Identify which cell holds the provided text, then report its [X, Y] central coordinate. 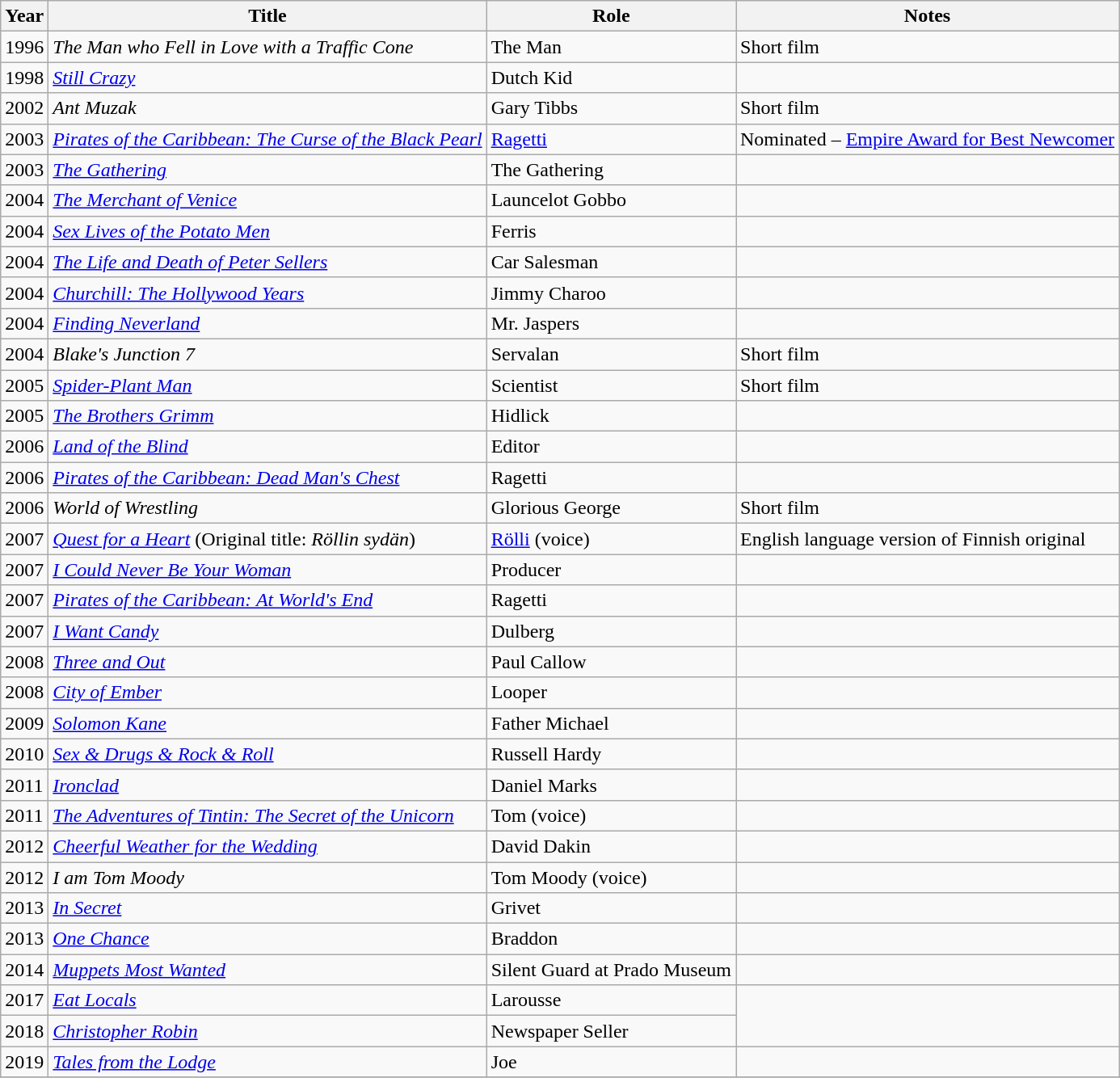
Newspaper Seller [611, 1031]
The Merchant of Venice [267, 200]
Role [611, 16]
2019 [24, 1062]
Joe [611, 1062]
Tom Moody (voice) [611, 877]
Spider-Plant Man [267, 385]
Jimmy Charoo [611, 293]
Paul Callow [611, 662]
The Man who Fell in Love with a Traffic Cone [267, 47]
The Brothers Grimm [267, 416]
Ironclad [267, 785]
City of Ember [267, 693]
1996 [24, 47]
2009 [24, 723]
Launcelot Gobbo [611, 200]
Dulberg [611, 631]
Mr. Jaspers [611, 323]
I am Tom Moody [267, 877]
I Could Never Be Your Woman [267, 570]
Tom (voice) [611, 815]
Servalan [611, 354]
Sex & Drugs & Rock & Roll [267, 754]
Tales from the Lodge [267, 1062]
World of Wrestling [267, 508]
Pirates of the Caribbean: The Curse of the Black Pearl [267, 139]
Nominated – Empire Award for Best Newcomer [927, 139]
Title [267, 16]
2010 [24, 754]
Grivet [611, 908]
Ant Muzak [267, 108]
English language version of Finnish original [927, 539]
Year [24, 16]
Pirates of the Caribbean: Dead Man's Chest [267, 478]
David Dakin [611, 846]
Quest for a Heart (Original title: Röllin sydän) [267, 539]
One Chance [267, 939]
Notes [927, 16]
Car Salesman [611, 262]
Looper [611, 693]
The Life and Death of Peter Sellers [267, 262]
2018 [24, 1031]
2017 [24, 1000]
I Want Candy [267, 631]
Land of the Blind [267, 447]
Pirates of the Caribbean: At World's End [267, 600]
Christopher Robin [267, 1031]
Ferris [611, 231]
Cheerful Weather for the Wedding [267, 846]
Russell Hardy [611, 754]
1998 [24, 78]
Churchill: The Hollywood Years [267, 293]
Producer [611, 570]
The Adventures of Tintin: The Secret of the Unicorn [267, 815]
Silent Guard at Prado Museum [611, 970]
2002 [24, 108]
Blake's Junction 7 [267, 354]
Sex Lives of the Potato Men [267, 231]
Hidlick [611, 416]
Editor [611, 447]
Muppets Most Wanted [267, 970]
Still Crazy [267, 78]
Eat Locals [267, 1000]
Gary Tibbs [611, 108]
Rölli (voice) [611, 539]
Larousse [611, 1000]
In Secret [267, 908]
Scientist [611, 385]
Glorious George [611, 508]
Solomon Kane [267, 723]
Father Michael [611, 723]
Braddon [611, 939]
Dutch Kid [611, 78]
Daniel Marks [611, 785]
Three and Out [267, 662]
2014 [24, 970]
Finding Neverland [267, 323]
The Man [611, 47]
